Search for the cell housing the specified text and yield its (x, y) center coordinate. 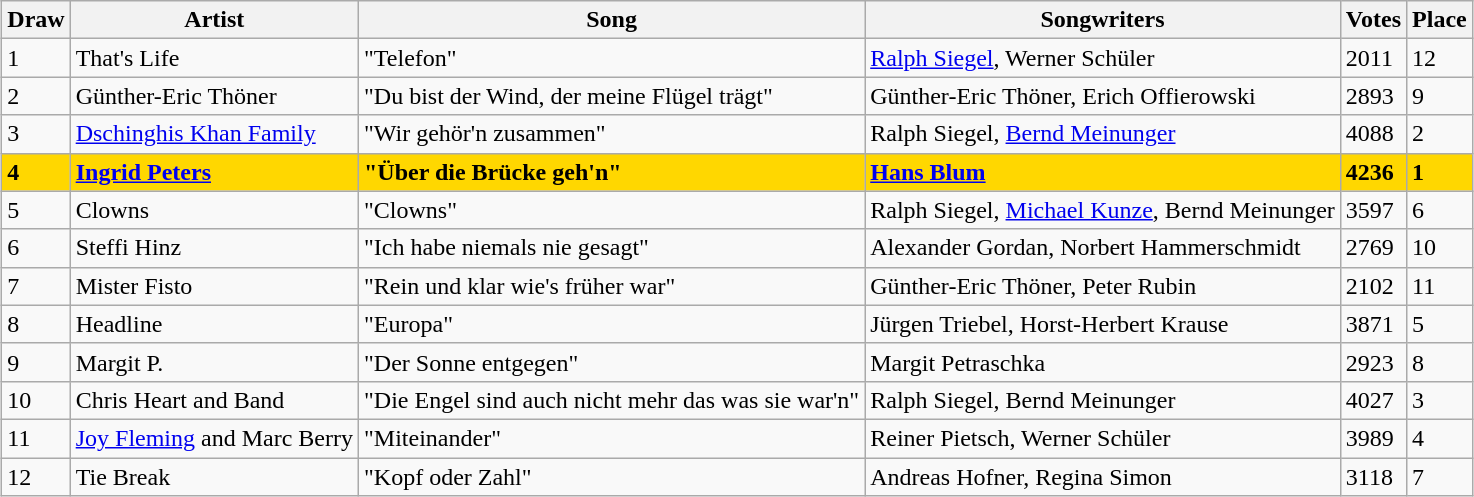
Votes (1373, 20)
Draw (36, 20)
Headline (214, 324)
2923 (1373, 362)
3597 (1373, 210)
2769 (1373, 248)
"Clowns" (612, 210)
4027 (1373, 400)
2102 (1373, 286)
"Über die Brücke geh'n" (612, 172)
Ingrid Peters (214, 172)
Artist (214, 20)
Ralph Siegel, Michael Kunze, Bernd Meinunger (1103, 210)
Günther-Eric Thöner (214, 96)
Song (612, 20)
That's Life (214, 58)
2011 (1373, 58)
"Rein und klar wie's früher war" (612, 286)
3871 (1373, 324)
Mister Fisto (214, 286)
"Telefon" (612, 58)
"Der Sonne entgegen" (612, 362)
4236 (1373, 172)
"Ich habe niemals nie gesagt" (612, 248)
Dschinghis Khan Family (214, 134)
Tie Break (214, 477)
Alexander Gordan, Norbert Hammerschmidt (1103, 248)
Songwriters (1103, 20)
Günther-Eric Thöner, Peter Rubin (1103, 286)
3118 (1373, 477)
Clowns (214, 210)
Chris Heart and Band (214, 400)
Place (1440, 20)
Margit P. (214, 362)
Jürgen Triebel, Horst-Herbert Krause (1103, 324)
"Miteinander" (612, 438)
"Du bist der Wind, der meine Flügel trägt" (612, 96)
Andreas Hofner, Regina Simon (1103, 477)
Margit Petraschka (1103, 362)
"Wir gehör'n zusammen" (612, 134)
Reiner Pietsch, Werner Schüler (1103, 438)
Joy Fleming and Marc Berry (214, 438)
2893 (1373, 96)
Ralph Siegel, Werner Schüler (1103, 58)
"Europa" (612, 324)
Hans Blum (1103, 172)
"Kopf oder Zahl" (612, 477)
4088 (1373, 134)
3989 (1373, 438)
Günther-Eric Thöner, Erich Offierowski (1103, 96)
"Die Engel sind auch nicht mehr das was sie war'n" (612, 400)
Steffi Hinz (214, 248)
